Search for the cell housing the specified text and yield its [x, y] center coordinate. 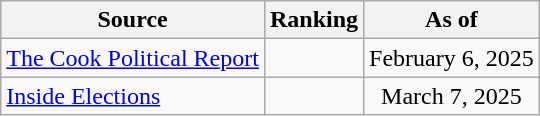
February 6, 2025 [452, 58]
The Cook Political Report [133, 58]
March 7, 2025 [452, 96]
As of [452, 20]
Ranking [314, 20]
Inside Elections [133, 96]
Source [133, 20]
